Find where the given text appears and provide that cell's center as (X, Y) coordinate. 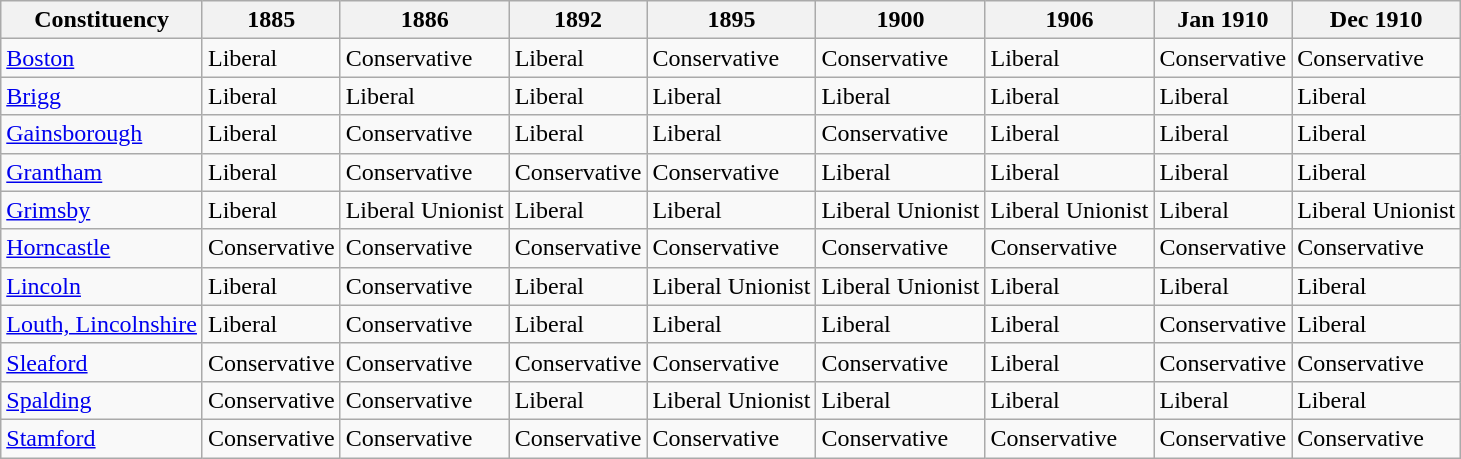
Jan 1910 (1223, 20)
1906 (1070, 20)
1900 (900, 20)
Grantham (102, 172)
Boston (102, 58)
Dec 1910 (1376, 20)
1885 (271, 20)
Brigg (102, 96)
Grimsby (102, 210)
Constituency (102, 20)
Horncastle (102, 248)
1895 (732, 20)
Sleaford (102, 362)
Louth, Lincolnshire (102, 324)
Gainsborough (102, 134)
Stamford (102, 438)
Lincoln (102, 286)
Spalding (102, 400)
1892 (578, 20)
1886 (424, 20)
